Detect which cell encompasses the target text, then output its [x, y] center coordinate. 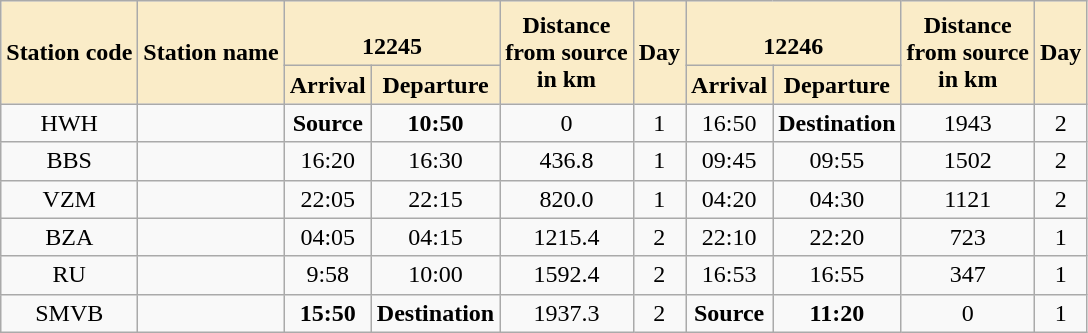
22:15 [435, 199]
04:20 [730, 199]
10:50 [435, 123]
12246 [794, 34]
BZA [70, 237]
16:53 [730, 275]
04:15 [435, 237]
HWH [70, 123]
Station code [70, 52]
1937.3 [566, 313]
347 [968, 275]
436.8 [566, 161]
RU [70, 275]
1215.4 [566, 237]
820.0 [566, 199]
15:50 [328, 313]
10:00 [435, 275]
04:30 [837, 199]
16:20 [328, 161]
09:45 [730, 161]
16:55 [837, 275]
09:55 [837, 161]
Station name [211, 52]
22:05 [328, 199]
9:58 [328, 275]
16:50 [730, 123]
11:20 [837, 313]
1502 [968, 161]
04:05 [328, 237]
1592.4 [566, 275]
1943 [968, 123]
22:20 [837, 237]
12245 [392, 34]
1121 [968, 199]
SMVB [70, 313]
22:10 [730, 237]
VZM [70, 199]
BBS [70, 161]
16:30 [435, 161]
723 [968, 237]
